Scan for the cell matching the given text and deliver its [X, Y] coordinate at center. 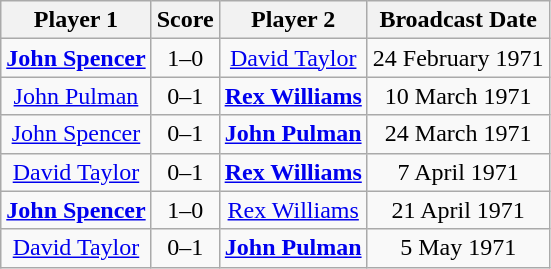
Broadcast Date [458, 20]
Score [185, 20]
24 February 1971 [458, 58]
Player 2 [293, 20]
Player 1 [76, 20]
21 April 1971 [458, 210]
10 March 1971 [458, 96]
7 April 1971 [458, 172]
5 May 1971 [458, 248]
24 March 1971 [458, 134]
